Identify which cell holds the provided text, then report its (X, Y) central coordinate. 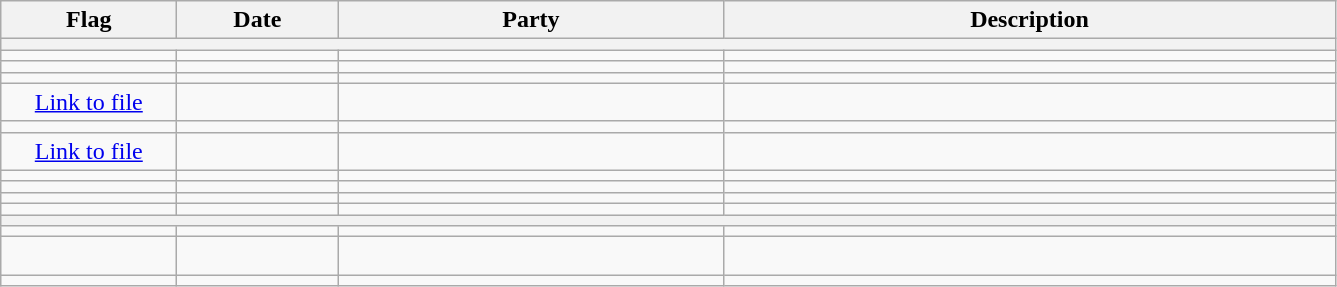
Description (1030, 20)
Date (258, 20)
Flag (89, 20)
Party (531, 20)
